From the cell containing the given text, extract its center point as (x, y) coordinate. 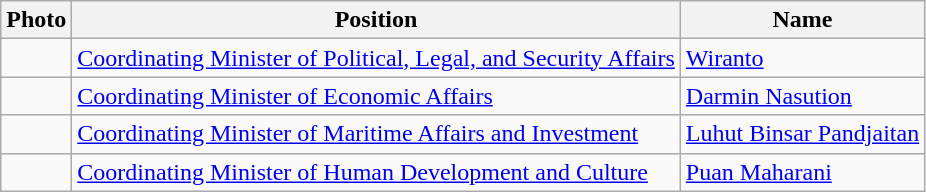
Photo (36, 20)
Coordinating Minister of Economic Affairs (376, 96)
Wiranto (802, 58)
Name (802, 20)
Darmin Nasution (802, 96)
Coordinating Minister of Political, Legal, and Security Affairs (376, 58)
Coordinating Minister of Maritime Affairs and Investment (376, 134)
Puan Maharani (802, 172)
Luhut Binsar Pandjaitan (802, 134)
Position (376, 20)
Coordinating Minister of Human Development and Culture (376, 172)
